Return [X, Y] of the center of cell containing provided text 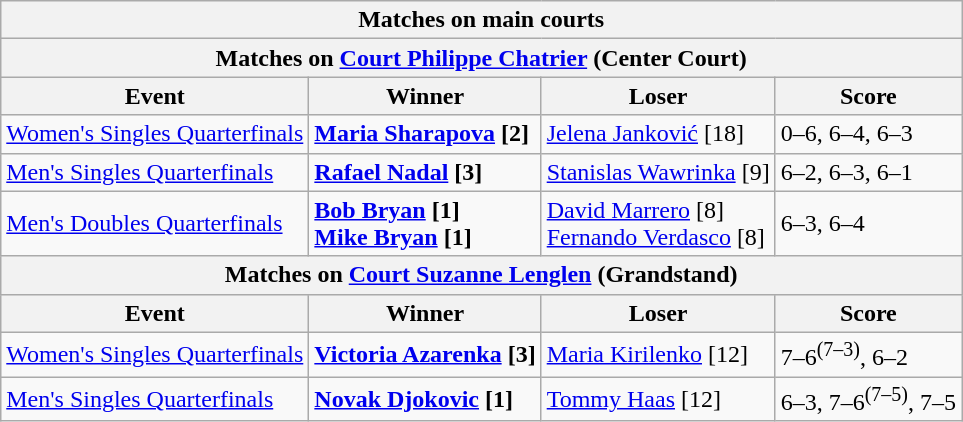
Matches on Court Philippe Chatrier (Center Court) [482, 58]
Victoria Azarenka [3] [425, 354]
Maria Sharapova [2] [425, 134]
Bob Bryan [1] Mike Bryan [1] [425, 224]
Matches on Court Suzanne Lenglen (Grandstand) [482, 275]
6–3, 6–4 [868, 224]
Rafael Nadal [3] [425, 172]
6–2, 6–3, 6–1 [868, 172]
Novak Djokovic [1] [425, 400]
6–3, 7–6(7–5), 7–5 [868, 400]
Stanislas Wawrinka [9] [658, 172]
Maria Kirilenko [12] [658, 354]
Matches on main courts [482, 20]
7–6(7–3), 6–2 [868, 354]
Jelena Janković [18] [658, 134]
Tommy Haas [12] [658, 400]
David Marrero [8] Fernando Verdasco [8] [658, 224]
0–6, 6–4, 6–3 [868, 134]
Men's Doubles Quarterfinals [155, 224]
